Detect which cell encompasses the target text, then output its (X, Y) center coordinate. 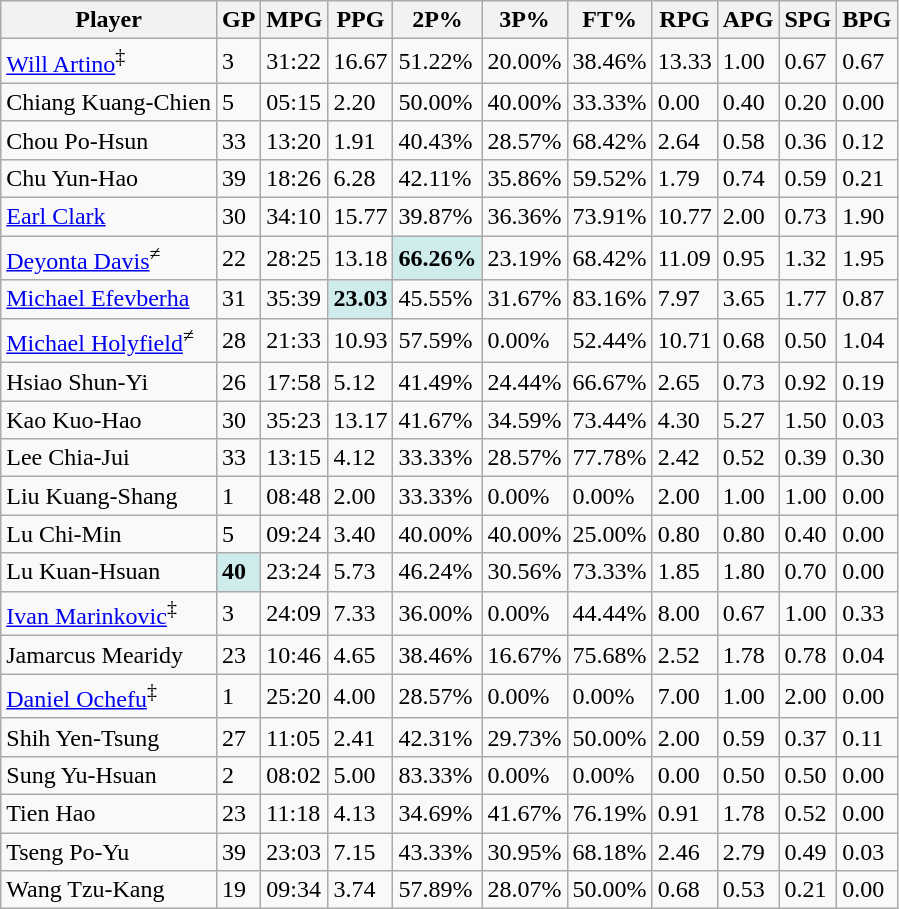
16.67 (360, 62)
2 (238, 775)
30.56% (524, 572)
Deyonta Davis≠ (109, 258)
0.39 (808, 458)
0.91 (684, 813)
Tseng Po-Yu (109, 852)
0.78 (808, 655)
05:15 (294, 102)
2.52 (684, 655)
7.15 (360, 852)
Michael Efevberha (109, 299)
13.18 (360, 258)
1.79 (684, 178)
5.00 (360, 775)
34.69% (438, 813)
73.33% (610, 572)
11:18 (294, 813)
10:46 (294, 655)
66.26% (438, 258)
35:23 (294, 420)
0.58 (748, 140)
30.95% (524, 852)
13.33 (684, 62)
2.65 (684, 382)
17:58 (294, 382)
Kao Kuo-Hao (109, 420)
57.89% (438, 890)
1.91 (360, 140)
0.12 (867, 140)
2.79 (748, 852)
11.09 (684, 258)
7.97 (684, 299)
46.24% (438, 572)
28 (238, 340)
13:20 (294, 140)
10.77 (684, 217)
08:48 (294, 496)
28:25 (294, 258)
83.16% (610, 299)
25.00% (610, 534)
44.44% (610, 614)
25:20 (294, 696)
45.55% (438, 299)
0.49 (808, 852)
34:10 (294, 217)
Liu Kuang-Shang (109, 496)
35:39 (294, 299)
36.00% (438, 614)
0.36 (808, 140)
76.19% (610, 813)
34.59% (524, 420)
23.19% (524, 258)
5.27 (748, 420)
1.85 (684, 572)
0.74 (748, 178)
57.59% (438, 340)
73.91% (610, 217)
35.86% (524, 178)
39.87% (438, 217)
2.46 (684, 852)
Ivan Marinkovic‡ (109, 614)
13:15 (294, 458)
27 (238, 737)
68.18% (610, 852)
Sung Yu-Hsuan (109, 775)
3.40 (360, 534)
41.49% (438, 382)
4.00 (360, 696)
52.44% (610, 340)
8.00 (684, 614)
Chiang Kuang-Chien (109, 102)
0.33 (867, 614)
Jamarcus Mearidy (109, 655)
Will Artino‡ (109, 62)
1.77 (808, 299)
20.00% (524, 62)
31:22 (294, 62)
21:33 (294, 340)
0.11 (867, 737)
31 (238, 299)
22 (238, 258)
23.03 (360, 299)
SPG (808, 20)
0.04 (867, 655)
26 (238, 382)
15.77 (360, 217)
40.43% (438, 140)
2.64 (684, 140)
2P% (438, 20)
66.67% (610, 382)
GP (238, 20)
Shih Yen-Tsung (109, 737)
Daniel Ochefu‡ (109, 696)
18:26 (294, 178)
83.33% (438, 775)
42.31% (438, 737)
Michael Holyfield≠ (109, 340)
0.53 (748, 890)
31.67% (524, 299)
11:05 (294, 737)
6.28 (360, 178)
59.52% (610, 178)
29.73% (524, 737)
APG (748, 20)
1.80 (748, 572)
3.65 (748, 299)
42.11% (438, 178)
40 (238, 572)
0.37 (808, 737)
5.73 (360, 572)
2.20 (360, 102)
1.95 (867, 258)
24.44% (524, 382)
1.32 (808, 258)
5.12 (360, 382)
2.42 (684, 458)
2.41 (360, 737)
51.22% (438, 62)
Tien Hao (109, 813)
36.36% (524, 217)
75.68% (610, 655)
1.50 (808, 420)
0.87 (867, 299)
Player (109, 20)
10.71 (684, 340)
24:09 (294, 614)
73.44% (610, 420)
4.65 (360, 655)
28.07% (524, 890)
08:02 (294, 775)
23:24 (294, 572)
77.78% (610, 458)
Chu Yun-Hao (109, 178)
BPG (867, 20)
0.70 (808, 572)
PPG (360, 20)
Hsiao Shun-Yi (109, 382)
0.92 (808, 382)
Earl Clark (109, 217)
10.93 (360, 340)
09:34 (294, 890)
7.33 (360, 614)
0.19 (867, 382)
Chou Po-Hsun (109, 140)
43.33% (438, 852)
7.00 (684, 696)
1.04 (867, 340)
3P% (524, 20)
23:03 (294, 852)
MPG (294, 20)
0.30 (867, 458)
Wang Tzu-Kang (109, 890)
RPG (684, 20)
16.67% (524, 655)
Lu Chi-Min (109, 534)
4.30 (684, 420)
09:24 (294, 534)
1.90 (867, 217)
0.95 (748, 258)
19 (238, 890)
0.20 (808, 102)
4.13 (360, 813)
Lu Kuan-Hsuan (109, 572)
13.17 (360, 420)
4.12 (360, 458)
3.74 (360, 890)
FT% (610, 20)
Lee Chia-Jui (109, 458)
